Scan for the cell matching the given text and deliver its (X, Y) coordinate at center. 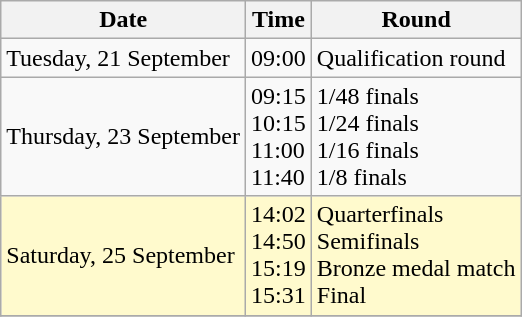
Saturday, 25 September (124, 256)
Time (279, 20)
Qualification round (416, 58)
09:15 10:15 11:00 11:40 (279, 136)
Quarterfinals Semifinals Bronze medal match Final (416, 256)
14:02 14:50 15:19 15:31 (279, 256)
1/48 finals 1/24 finals 1/16 finals 1/8 finals (416, 136)
Thursday, 23 September (124, 136)
Date (124, 20)
Round (416, 20)
Tuesday, 21 September (124, 58)
09:00 (279, 58)
